Capture the cell that displays the provided text and extract its [x, y] central coordinate. 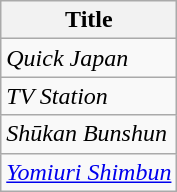
TV Station [89, 96]
Title [89, 20]
Quick Japan [89, 58]
Shūkan Bunshun [89, 134]
Yomiuri Shimbun [89, 172]
